Identify which cell holds the provided text, then report its [X, Y] central coordinate. 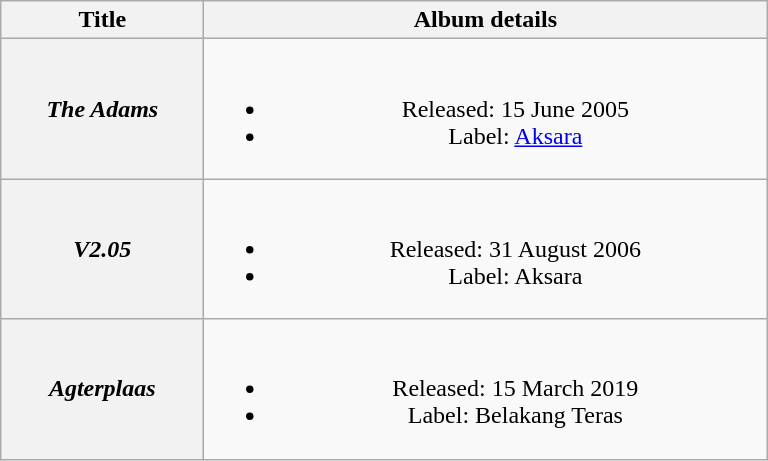
The Adams [102, 109]
Title [102, 20]
Released: 15 March 2019Label: Belakang Teras [486, 389]
Album details [486, 20]
Released: 15 June 2005Label: Aksara [486, 109]
Agterplaas [102, 389]
V2.05 [102, 249]
Released: 31 August 2006Label: Aksara [486, 249]
